Return the (x, y) coordinate for the center point of the cell that contains the specified text.  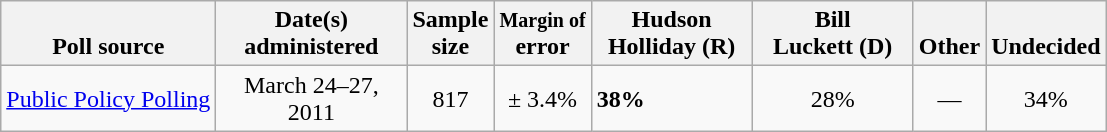
Other (949, 34)
Poll source (108, 34)
Samplesize (450, 34)
817 (450, 98)
28% (832, 98)
34% (1046, 98)
Public Policy Polling (108, 98)
HudsonHolliday (R) (672, 34)
BillLuckett (D) (832, 34)
Margin oferror (542, 34)
— (949, 98)
± 3.4% (542, 98)
38% (672, 98)
March 24–27, 2011 (312, 98)
Date(s)administered (312, 34)
Undecided (1046, 34)
